Find where the given text appears and provide that cell's center as (X, Y) coordinate. 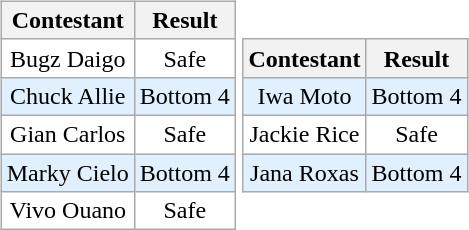
Chuck Allie (68, 96)
Vivo Ouano (68, 211)
Gian Carlos (68, 134)
Bugz Daigo (68, 58)
Iwa Moto (304, 96)
Jackie Rice (304, 134)
Marky Cielo (68, 173)
Jana Roxas (304, 173)
